From the cell containing the given text, extract its center point as (x, y) coordinate. 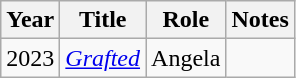
Year (30, 20)
Angela (186, 58)
2023 (30, 58)
Title (103, 20)
Role (186, 20)
Notes (260, 20)
Grafted (103, 58)
